Provide the (X, Y) coordinate of the cell's center where the given text is located.  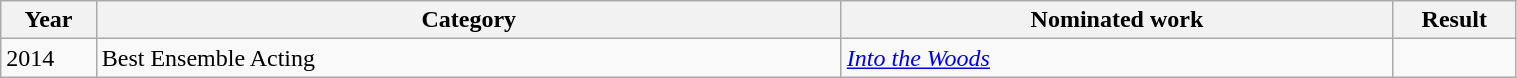
Into the Woods (1116, 58)
Nominated work (1116, 20)
Result (1455, 20)
Category (468, 20)
2014 (48, 58)
Year (48, 20)
Best Ensemble Acting (468, 58)
